Search for the cell housing the specified text and yield its [X, Y] center coordinate. 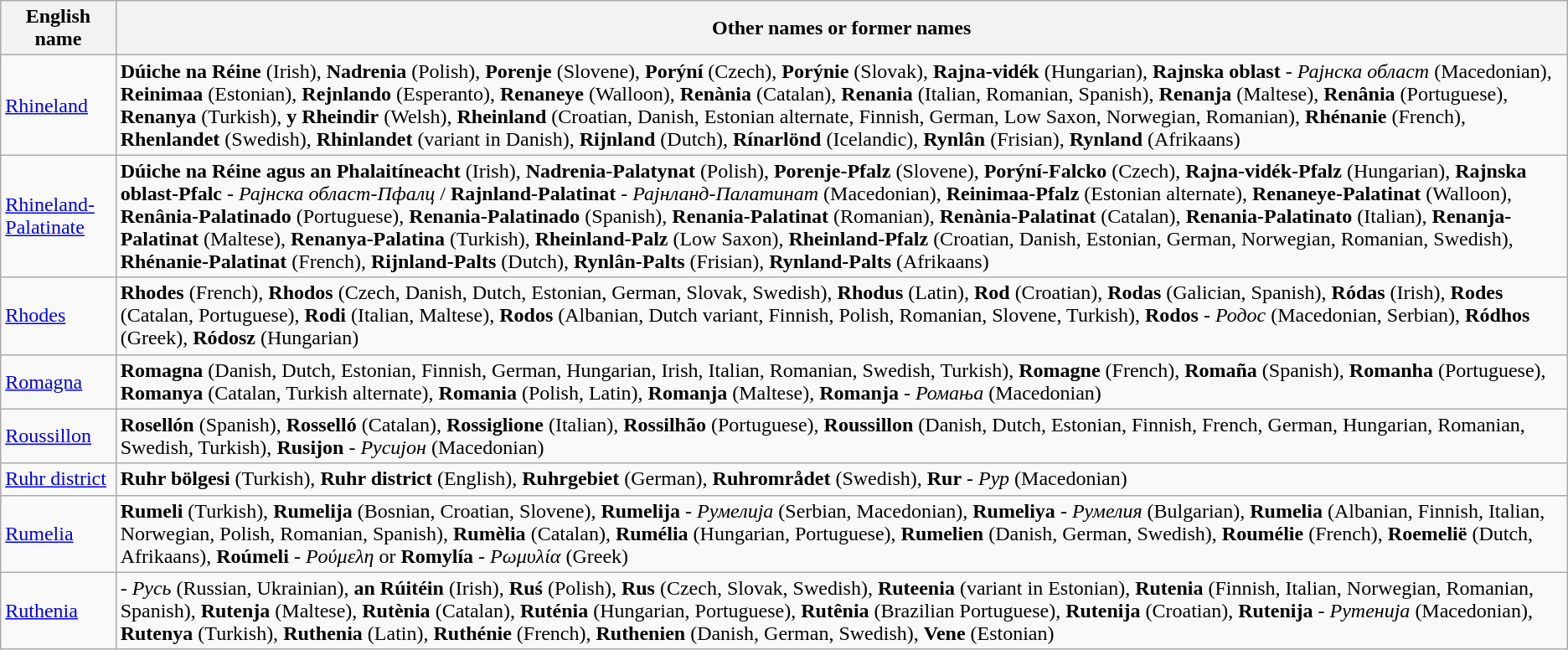
Rhineland [59, 106]
Rumelia [59, 534]
Roussillon [59, 436]
Rhodes [59, 316]
Rhineland-Palatinate [59, 216]
Romagna [59, 382]
Other names or former names [841, 28]
Ruhr bölgesi (Turkish), Ruhr district (English), Ruhrgebiet (German), Ruhrområdet (Swedish), Rur - Рур (Macedonian) [841, 479]
English name [59, 28]
Ruthenia [59, 611]
Ruhr district [59, 479]
